Capture the cell that displays the provided text and extract its [x, y] central coordinate. 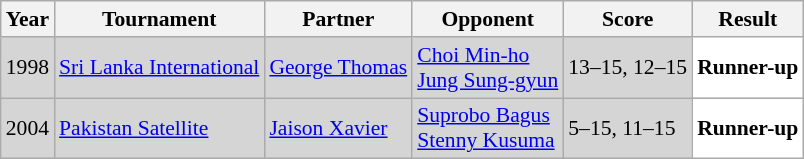
2004 [28, 128]
5–15, 11–15 [628, 128]
13–15, 12–15 [628, 68]
Choi Min-ho Jung Sung-gyun [488, 68]
1998 [28, 68]
Jaison Xavier [338, 128]
Sri Lanka International [159, 68]
Year [28, 19]
Result [748, 19]
Pakistan Satellite [159, 128]
Suprobo Bagus Stenny Kusuma [488, 128]
Partner [338, 19]
Opponent [488, 19]
George Thomas [338, 68]
Score [628, 19]
Tournament [159, 19]
